Capture the cell that displays the provided text and extract its [X, Y] central coordinate. 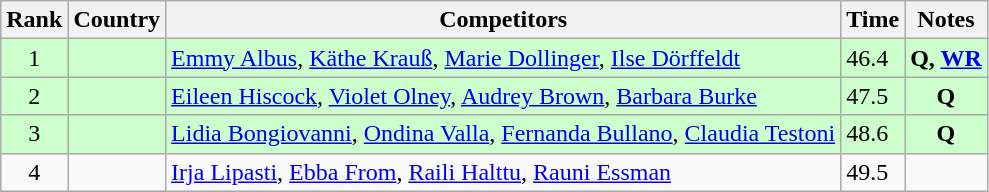
47.5 [873, 96]
Country [117, 20]
Notes [946, 20]
Lidia Bongiovanni, Ondina Valla, Fernanda Bullano, Claudia Testoni [504, 134]
46.4 [873, 58]
4 [34, 172]
Irja Lipasti, Ebba From, Raili Halttu, Rauni Essman [504, 172]
Time [873, 20]
Eileen Hiscock, Violet Olney, Audrey Brown, Barbara Burke [504, 96]
48.6 [873, 134]
Emmy Albus, Käthe Krauß, Marie Dollinger, Ilse Dörffeldt [504, 58]
49.5 [873, 172]
3 [34, 134]
Q, WR [946, 58]
Competitors [504, 20]
2 [34, 96]
1 [34, 58]
Rank [34, 20]
